From the cell containing the given text, extract its center point as [X, Y] coordinate. 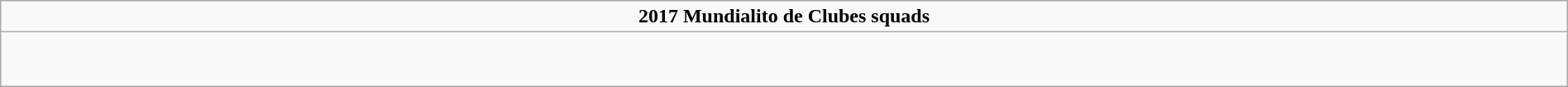
2017 Mundialito de Clubes squads [784, 17]
